Return (X, Y) of the center of cell containing provided text 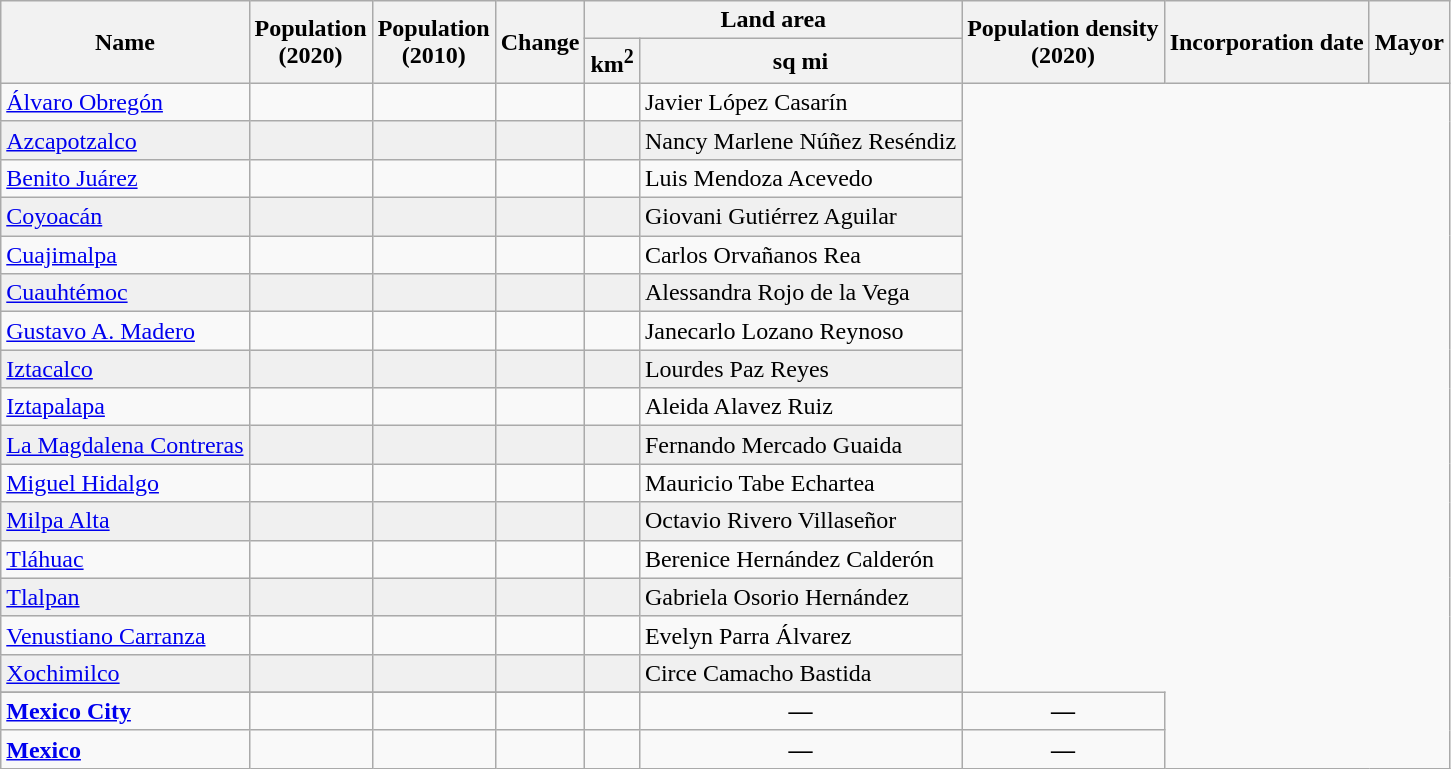
Álvaro Obregón (125, 102)
Janecarlo Lozano Reynoso (800, 331)
Xochimilco (125, 673)
Mayor (1409, 42)
Tláhuac (125, 559)
Benito Juárez (125, 178)
Nancy Marlene Núñez Reséndiz (800, 140)
Cuauhtémoc (125, 293)
Land area (774, 20)
Aleida Alavez Ruiz (800, 407)
Miguel Hidalgo (125, 483)
Gustavo A. Madero (125, 331)
Giovani Gutiérrez Aguilar (800, 217)
Tlalpan (125, 597)
Octavio Rivero Villaseñor (800, 521)
Population(2020) (310, 42)
Venustiano Carranza (125, 635)
Incorporation date (1266, 42)
sq mi (800, 62)
Population(2010) (434, 42)
Iztapalapa (125, 407)
Luis Mendoza Acevedo (800, 178)
Name (125, 42)
La Magdalena Contreras (125, 445)
Circe Camacho Bastida (800, 673)
Alessandra Rojo de la Vega (800, 293)
Carlos Orvañanos Rea (800, 255)
Javier López Casarín (800, 102)
Population density(2020) (1063, 42)
Change (540, 42)
Mexico (125, 749)
Evelyn Parra Álvarez (800, 635)
Azcapotzalco (125, 140)
Milpa Alta (125, 521)
Coyoacán (125, 217)
Gabriela Osorio Hernández (800, 597)
Fernando Mercado Guaida (800, 445)
Berenice Hernández Calderón (800, 559)
Mauricio Tabe Echartea (800, 483)
Lourdes Paz Reyes (800, 369)
Mexico City (125, 711)
Cuajimalpa (125, 255)
km2 (612, 62)
Iztacalco (125, 369)
